For the text-containing cell, return its midpoint in [X, Y] coordinate format. 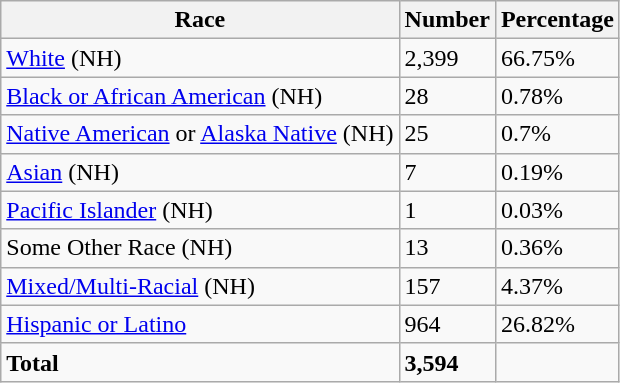
Number [447, 20]
0.36% [557, 248]
Some Other Race (NH) [200, 248]
0.19% [557, 172]
3,594 [447, 362]
7 [447, 172]
13 [447, 248]
66.75% [557, 58]
Hispanic or Latino [200, 324]
0.7% [557, 134]
0.78% [557, 96]
28 [447, 96]
Black or African American (NH) [200, 96]
2,399 [447, 58]
Total [200, 362]
Race [200, 20]
25 [447, 134]
Pacific Islander (NH) [200, 210]
26.82% [557, 324]
Percentage [557, 20]
Asian (NH) [200, 172]
Native American or Alaska Native (NH) [200, 134]
157 [447, 286]
964 [447, 324]
Mixed/Multi-Racial (NH) [200, 286]
White (NH) [200, 58]
1 [447, 210]
0.03% [557, 210]
4.37% [557, 286]
